Provide the [x, y] coordinate of the cell's center where the given text is located.  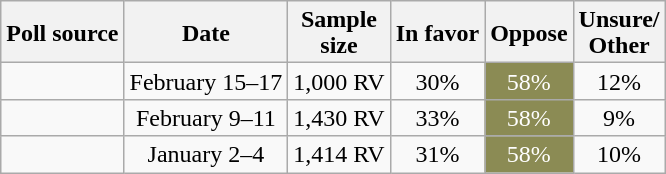
Poll source [62, 32]
Samplesize [339, 32]
Date [206, 32]
In favor [437, 32]
33% [437, 118]
February 9–11 [206, 118]
31% [437, 154]
10% [619, 154]
1,000 RV [339, 82]
30% [437, 82]
9% [619, 118]
January 2–4 [206, 154]
1,414 RV [339, 154]
February 15–17 [206, 82]
1,430 RV [339, 118]
12% [619, 82]
Oppose [529, 32]
Unsure/Other [619, 32]
